Identify which cell holds the provided text, then report its [X, Y] central coordinate. 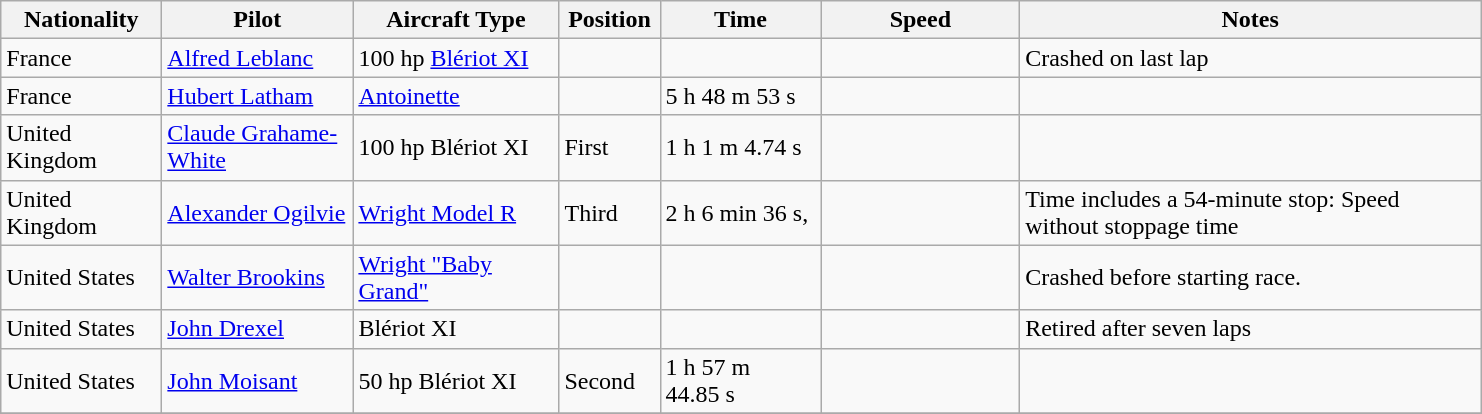
Alexander Ogilvie [258, 212]
Retired after seven laps [1250, 329]
Time includes a 54-minute stop: Speed without stoppage time [1250, 212]
Pilot [258, 20]
1 h 1 m 4.74 s [740, 148]
Alfred Leblanc [258, 58]
John Drexel [258, 329]
Third [610, 212]
Antoinette [456, 96]
50 hp Blériot XI [456, 380]
5 h 48 m 53 s [740, 96]
Aircraft Type [456, 20]
Blériot XI [456, 329]
Time [740, 20]
Notes [1250, 20]
2 h 6 min 36 s, [740, 212]
Hubert Latham [258, 96]
1 h 57 m 44.85 s [740, 380]
Crashed before starting race. [1250, 278]
Speed [920, 20]
Crashed on last lap [1250, 58]
Claude Grahame-White [258, 148]
Position [610, 20]
John Moisant [258, 380]
Walter Brookins [258, 278]
Wright Model R [456, 212]
Wright "Baby Grand" [456, 278]
Nationality [82, 20]
First [610, 148]
Second [610, 380]
